Pinpoint the cell where the given text exists, returning its [x, y] midpoint coordinate. 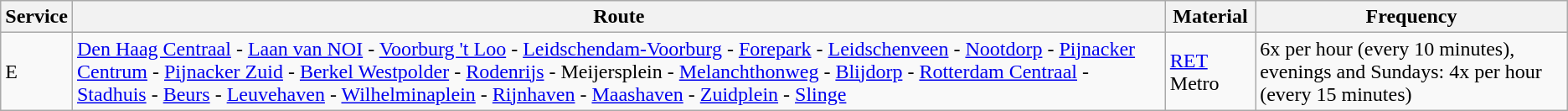
6x per hour (every 10 minutes), evenings and Sundays: 4x per hour (every 15 minutes) [1412, 71]
Material [1210, 17]
Frequency [1412, 17]
Route [618, 17]
E [37, 71]
RET Metro [1210, 71]
Service [37, 17]
